Output the (x, y) coordinate of the center of the cell containing the given text.  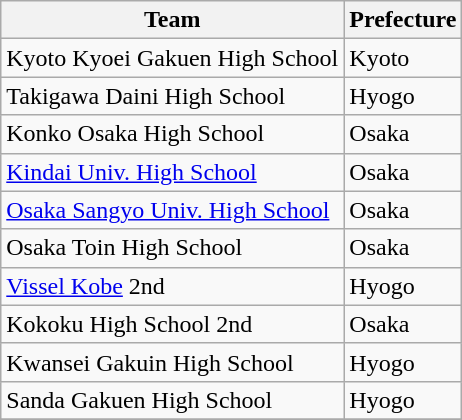
Kokoku High School 2nd (172, 324)
Sanda Gakuen High School (172, 400)
Prefecture (403, 20)
Vissel Kobe 2nd (172, 286)
Osaka Sangyo Univ. High School (172, 210)
Kyoto Kyoei Gakuen High School (172, 58)
Konko Osaka High School (172, 134)
Kwansei Gakuin High School (172, 362)
Takigawa Daini High School (172, 96)
Osaka Toin High School (172, 248)
Team (172, 20)
Kindai Univ. High School (172, 172)
Kyoto (403, 58)
